Scan for the cell matching the given text and deliver its [x, y] coordinate at center. 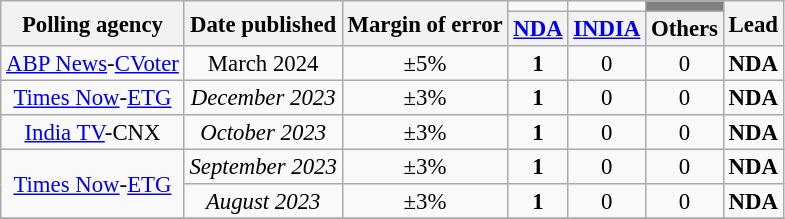
±5% [425, 64]
ABP News-CVoter [92, 64]
INDIA [607, 30]
India TV-CNX [92, 132]
Lead [753, 24]
September 2023 [263, 168]
December 2023 [263, 98]
Others [685, 30]
August 2023 [263, 202]
Margin of error [425, 24]
Date published [263, 24]
Polling agency [92, 24]
October 2023 [263, 132]
March 2024 [263, 64]
